Locate the cell with the specified text and output its (x, y) center coordinate. 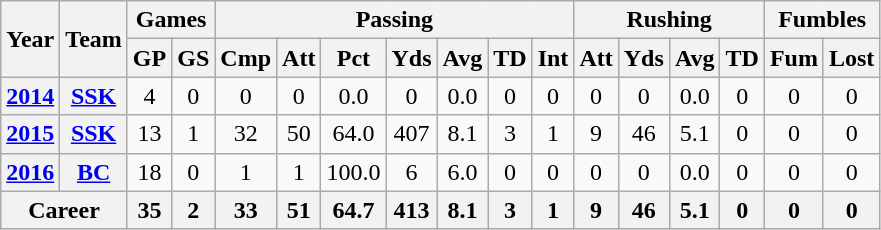
51 (299, 210)
GS (194, 58)
33 (246, 210)
6.0 (462, 172)
407 (412, 134)
413 (412, 210)
Fum (794, 58)
Int (553, 58)
Cmp (246, 58)
Games (170, 20)
50 (299, 134)
100.0 (354, 172)
GP (149, 58)
Year (30, 39)
Career (64, 210)
18 (149, 172)
2 (194, 210)
Lost (851, 58)
2014 (30, 96)
13 (149, 134)
Passing (394, 20)
6 (412, 172)
Rushing (670, 20)
Fumbles (822, 20)
35 (149, 210)
2016 (30, 172)
Team (94, 39)
2015 (30, 134)
Pct (354, 58)
64.0 (354, 134)
64.7 (354, 210)
4 (149, 96)
32 (246, 134)
BC (94, 172)
